Determine the (X, Y) coordinate at the center of the cell enclosing the given text.  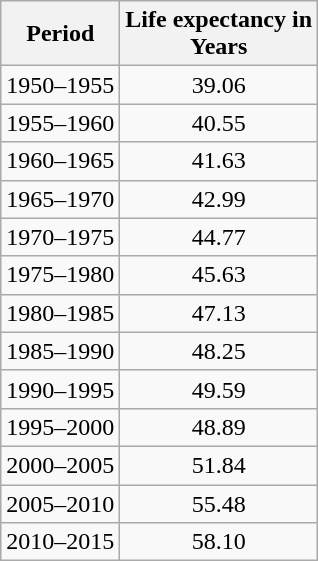
58.10 (219, 542)
1995–2000 (60, 427)
Life expectancy in Years (219, 34)
49.59 (219, 389)
2010–2015 (60, 542)
1950–1955 (60, 85)
48.89 (219, 427)
1980–1985 (60, 313)
1985–1990 (60, 351)
48.25 (219, 351)
47.13 (219, 313)
1965–1970 (60, 199)
39.06 (219, 85)
2000–2005 (60, 465)
1955–1960 (60, 123)
45.63 (219, 275)
55.48 (219, 503)
51.84 (219, 465)
42.99 (219, 199)
1975–1980 (60, 275)
Period (60, 34)
1970–1975 (60, 237)
41.63 (219, 161)
44.77 (219, 237)
2005–2010 (60, 503)
1960–1965 (60, 161)
40.55 (219, 123)
1990–1995 (60, 389)
